For the text-containing cell, return its midpoint in [x, y] coordinate format. 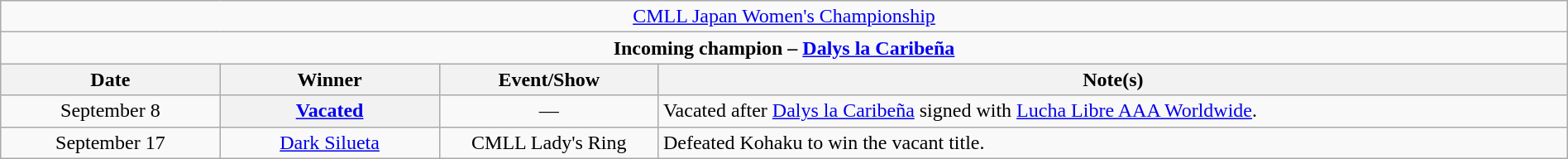
Note(s) [1113, 79]
CMLL Japan Women's Championship [784, 17]
Defeated Kohaku to win the vacant title. [1113, 142]
Incoming champion – Dalys la Caribeña [784, 48]
Winner [329, 79]
Event/Show [549, 79]
September 8 [111, 111]
Vacated after Dalys la Caribeña signed with Lucha Libre AAA Worldwide. [1113, 111]
CMLL Lady's Ring [549, 142]
Date [111, 79]
Vacated [329, 111]
Dark Silueta [329, 142]
September 17 [111, 142]
— [549, 111]
